Provide the (X, Y) coordinate of the cell's center where the given text is located.  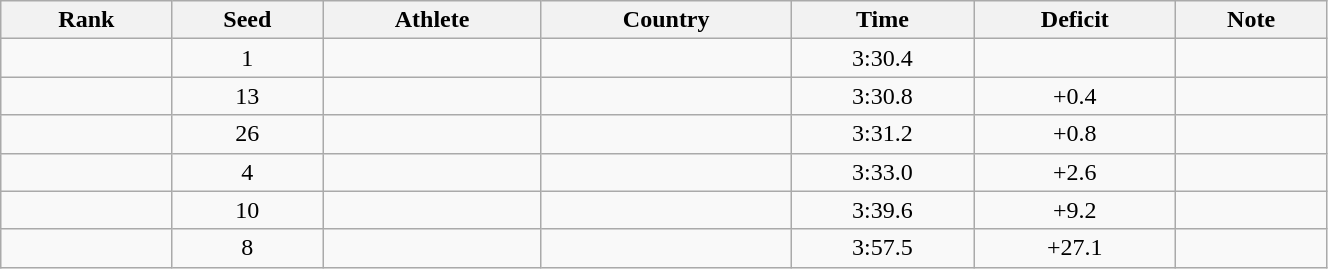
1 (248, 58)
10 (248, 210)
+2.6 (1075, 172)
Seed (248, 20)
4 (248, 172)
3:30.8 (882, 96)
3:30.4 (882, 58)
+0.4 (1075, 96)
3:33.0 (882, 172)
3:39.6 (882, 210)
Athlete (432, 20)
26 (248, 134)
3:31.2 (882, 134)
+27.1 (1075, 248)
+0.8 (1075, 134)
Note (1252, 20)
Country (666, 20)
Time (882, 20)
8 (248, 248)
Rank (86, 20)
13 (248, 96)
Deficit (1075, 20)
+9.2 (1075, 210)
3:57.5 (882, 248)
